Pinpoint the cell where the given text exists, returning its (X, Y) midpoint coordinate. 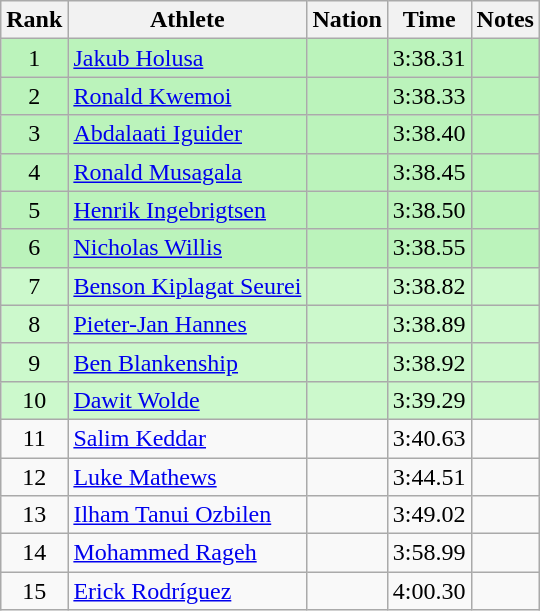
4:00.30 (429, 591)
10 (34, 400)
3:44.51 (429, 477)
8 (34, 324)
Ben Blankenship (188, 362)
Ronald Musagala (188, 172)
Erick Rodríguez (188, 591)
3:38.33 (429, 96)
6 (34, 248)
3:39.29 (429, 400)
12 (34, 477)
13 (34, 515)
Nicholas Willis (188, 248)
Nation (347, 20)
Time (429, 20)
Abdalaati Iguider (188, 134)
11 (34, 438)
3:38.92 (429, 362)
Jakub Holusa (188, 58)
Pieter-Jan Hannes (188, 324)
3:38.45 (429, 172)
3 (34, 134)
3:40.63 (429, 438)
4 (34, 172)
Luke Mathews (188, 477)
3:49.02 (429, 515)
3:38.82 (429, 286)
Athlete (188, 20)
3:38.31 (429, 58)
3:38.40 (429, 134)
Rank (34, 20)
14 (34, 553)
Notes (505, 20)
Henrik Ingebrigtsen (188, 210)
5 (34, 210)
3:38.55 (429, 248)
Benson Kiplagat Seurei (188, 286)
Ilham Tanui Ozbilen (188, 515)
Salim Keddar (188, 438)
15 (34, 591)
2 (34, 96)
9 (34, 362)
Ronald Kwemoi (188, 96)
3:58.99 (429, 553)
Mohammed Rageh (188, 553)
Dawit Wolde (188, 400)
7 (34, 286)
3:38.50 (429, 210)
1 (34, 58)
3:38.89 (429, 324)
